Identify which cell holds the provided text, then report its [X, Y] central coordinate. 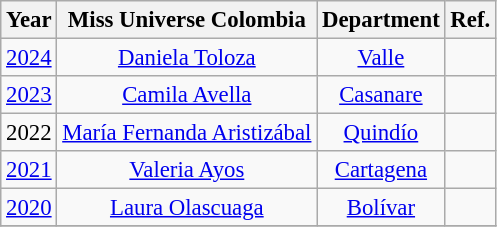
2023 [29, 95]
Daniela Toloza [187, 58]
Laura Olascuaga [187, 208]
Camila Avella [187, 95]
Department [381, 20]
2020 [29, 208]
2024 [29, 58]
Quindío [381, 133]
2022 [29, 133]
Year [29, 20]
Cartagena [381, 170]
Casanare [381, 95]
Bolívar [381, 208]
Ref. [470, 20]
Valeria Ayos [187, 170]
María Fernanda Aristizábal [187, 133]
Miss Universe Colombia [187, 20]
2021 [29, 170]
Valle [381, 58]
